Scan for the cell matching the given text and deliver its (X, Y) coordinate at center. 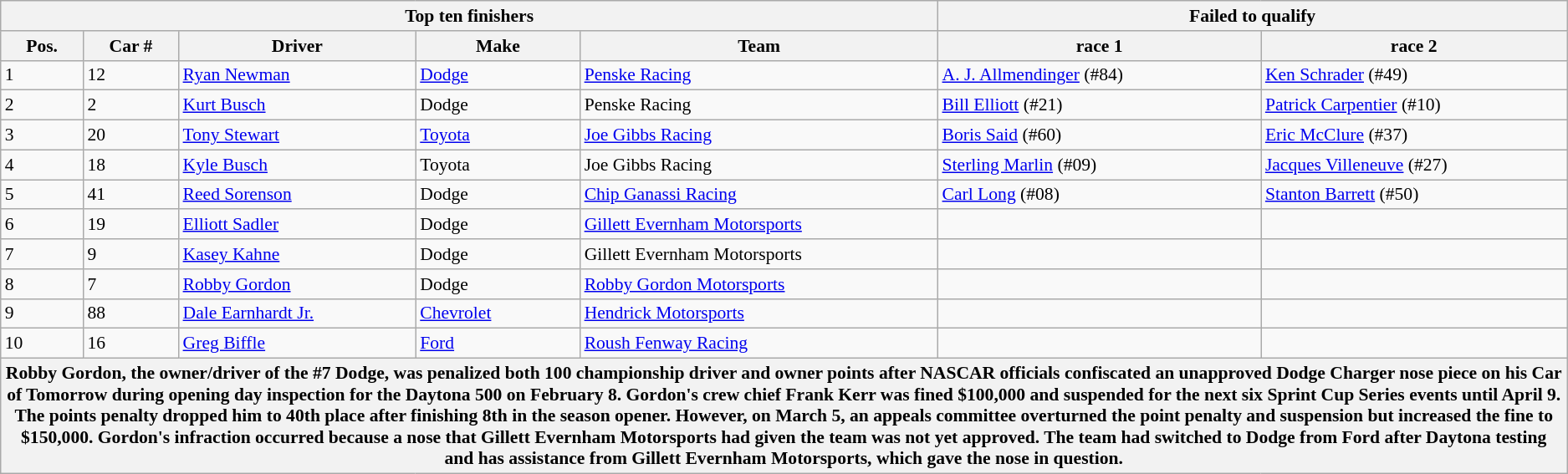
Robby Gordon (298, 284)
12 (130, 75)
Driver (298, 46)
4 (42, 165)
Elliott Sadler (298, 225)
10 (42, 344)
Pos. (42, 46)
Tony Stewart (298, 135)
16 (130, 344)
18 (130, 165)
Team (759, 46)
Top ten finishers (470, 16)
Roush Fenway Racing (759, 344)
Robby Gordon Motorsports (759, 284)
Patrick Carpentier (#10) (1414, 105)
6 (42, 225)
Kurt Busch (298, 105)
Hendrick Motorsports (759, 313)
Chevrolet (498, 313)
Reed Sorenson (298, 195)
Carl Long (#08) (1099, 195)
Ford (498, 344)
8 (42, 284)
Dale Earnhardt Jr. (298, 313)
Stanton Barrett (#50) (1414, 195)
Eric McClure (#37) (1414, 135)
A. J. Allmendinger (#84) (1099, 75)
Greg Biffle (298, 344)
race 2 (1414, 46)
Bill Elliott (#21) (1099, 105)
88 (130, 313)
Kyle Busch (298, 165)
3 (42, 135)
Car # (130, 46)
Failed to qualify (1252, 16)
1 (42, 75)
Kasey Kahne (298, 254)
Ryan Newman (298, 75)
Boris Said (#60) (1099, 135)
Sterling Marlin (#09) (1099, 165)
20 (130, 135)
Chip Ganassi Racing (759, 195)
41 (130, 195)
Make (498, 46)
5 (42, 195)
race 1 (1099, 46)
Jacques Villeneuve (#27) (1414, 165)
Ken Schrader (#49) (1414, 75)
19 (130, 225)
